For the text-containing cell, return its midpoint in [x, y] coordinate format. 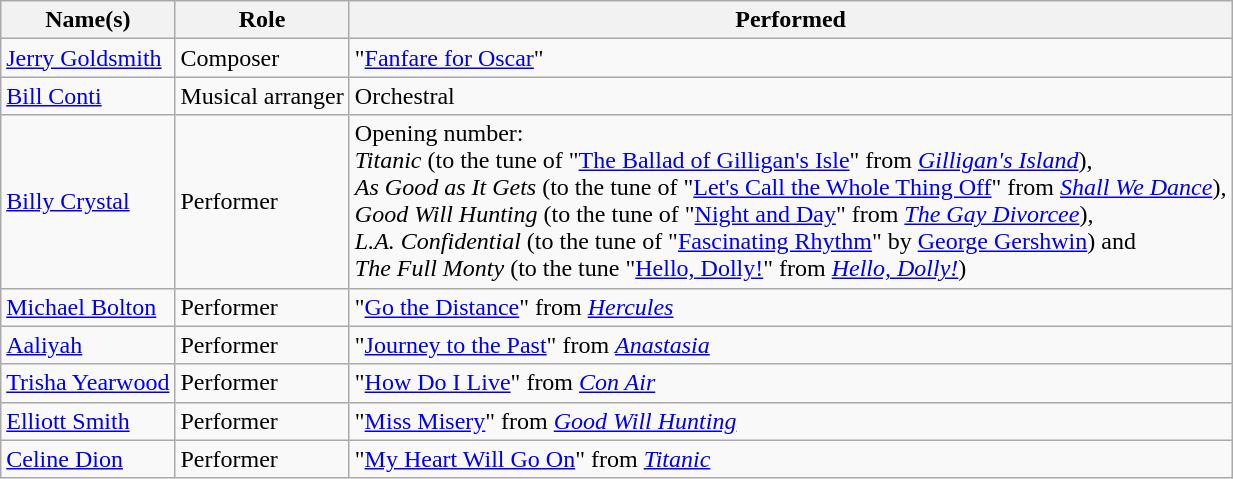
Celine Dion [88, 459]
Bill Conti [88, 96]
Aaliyah [88, 345]
"How Do I Live" from Con Air [790, 383]
Name(s) [88, 20]
Orchestral [790, 96]
Elliott Smith [88, 421]
"My Heart Will Go On" from Titanic [790, 459]
Billy Crystal [88, 202]
Composer [262, 58]
Jerry Goldsmith [88, 58]
Role [262, 20]
Michael Bolton [88, 307]
"Fanfare for Oscar" [790, 58]
Musical arranger [262, 96]
"Miss Misery" from Good Will Hunting [790, 421]
"Journey to the Past" from Anastasia [790, 345]
"Go the Distance" from Hercules [790, 307]
Trisha Yearwood [88, 383]
Performed [790, 20]
